Identify which cell holds the provided text, then report its (x, y) central coordinate. 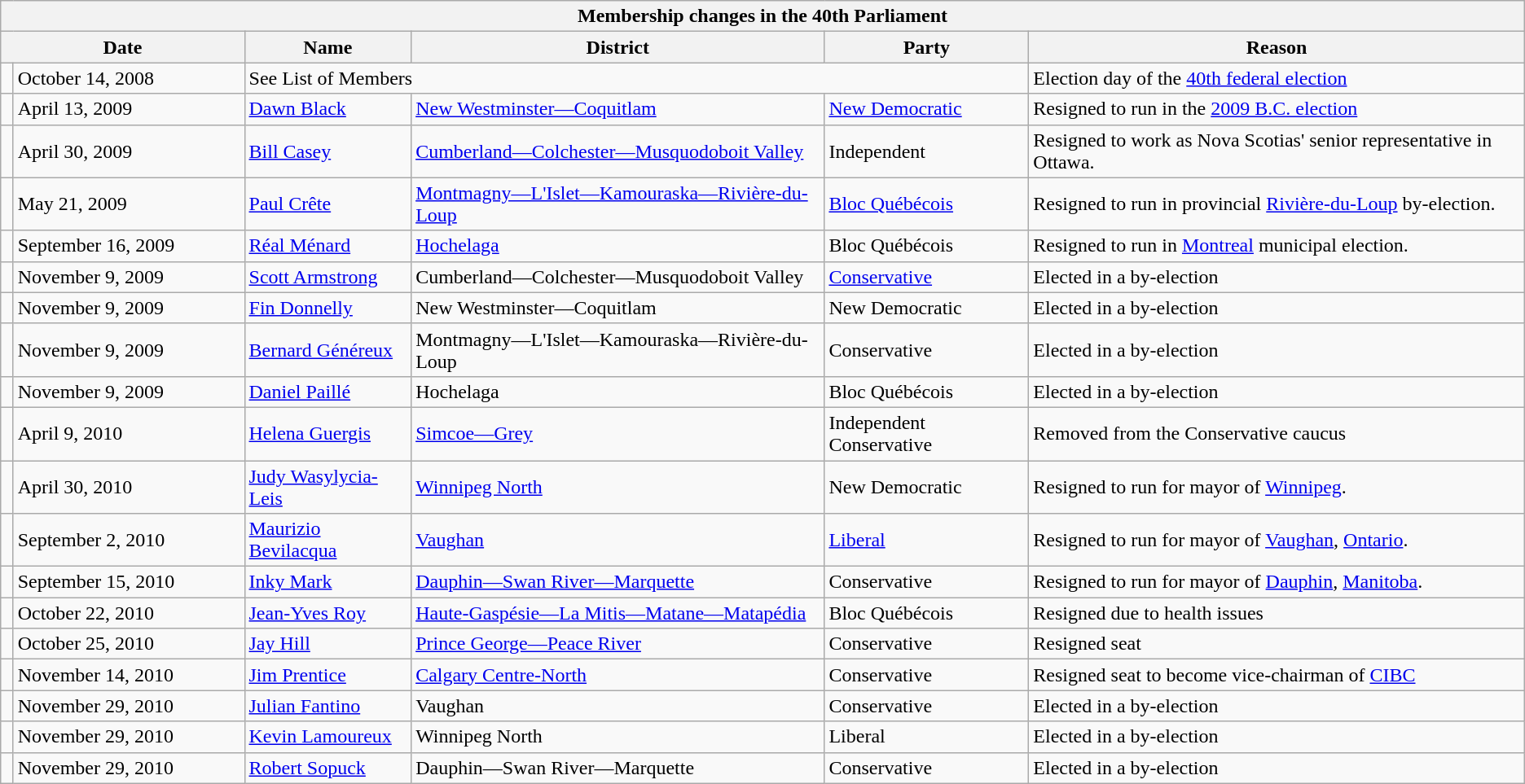
See List of Members (637, 78)
Julian Fantino (327, 706)
Maurizio Bevilacqua (327, 541)
November 14, 2010 (129, 675)
September 2, 2010 (129, 541)
Resigned to run in provincial Rivière-du-Loup by-election. (1277, 204)
Resigned to run for mayor of Vaughan, Ontario. (1277, 541)
Paul Crête (327, 204)
October 14, 2008 (129, 78)
April 13, 2009 (129, 109)
District (617, 47)
Name (327, 47)
Kevin Lamoureux (327, 737)
October 22, 2010 (129, 613)
Calgary Centre-North (617, 675)
Daniel Paillé (327, 392)
Reason (1277, 47)
Election day of the 40th federal election (1277, 78)
April 30, 2010 (129, 487)
Resigned to run for mayor of Winnipeg. (1277, 487)
Dawn Black (327, 109)
May 21, 2009 (129, 204)
Independent (927, 151)
Prince George—Peace River (617, 644)
Party (927, 47)
Bill Casey (327, 151)
September 16, 2009 (129, 246)
Resigned to run for mayor of Dauphin, Manitoba. (1277, 582)
Resigned seat to become vice-chairman of CIBC (1277, 675)
Membership changes in the 40th Parliament (762, 16)
Simcoe—Grey (617, 433)
Jay Hill (327, 644)
Date (122, 47)
Resigned to run in Montreal municipal election. (1277, 246)
Inky Mark (327, 582)
April 9, 2010 (129, 433)
Resigned seat (1277, 644)
Independent Conservative (927, 433)
Resigned to run in the 2009 B.C. election (1277, 109)
October 25, 2010 (129, 644)
Haute-Gaspésie—La Mitis—Matane—Matapédia (617, 613)
Judy Wasylycia-Leis (327, 487)
Resigned to work as Nova Scotias' senior representative in Ottawa. (1277, 151)
Removed from the Conservative caucus (1277, 433)
Helena Guergis (327, 433)
Scott Armstrong (327, 277)
April 30, 2009 (129, 151)
Réal Ménard (327, 246)
September 15, 2010 (129, 582)
Jean-Yves Roy (327, 613)
Jim Prentice (327, 675)
Fin Donnelly (327, 308)
Resigned due to health issues (1277, 613)
Robert Sopuck (327, 768)
Bernard Généreux (327, 350)
